Scan for the cell matching the given text and deliver its [X, Y] coordinate at center. 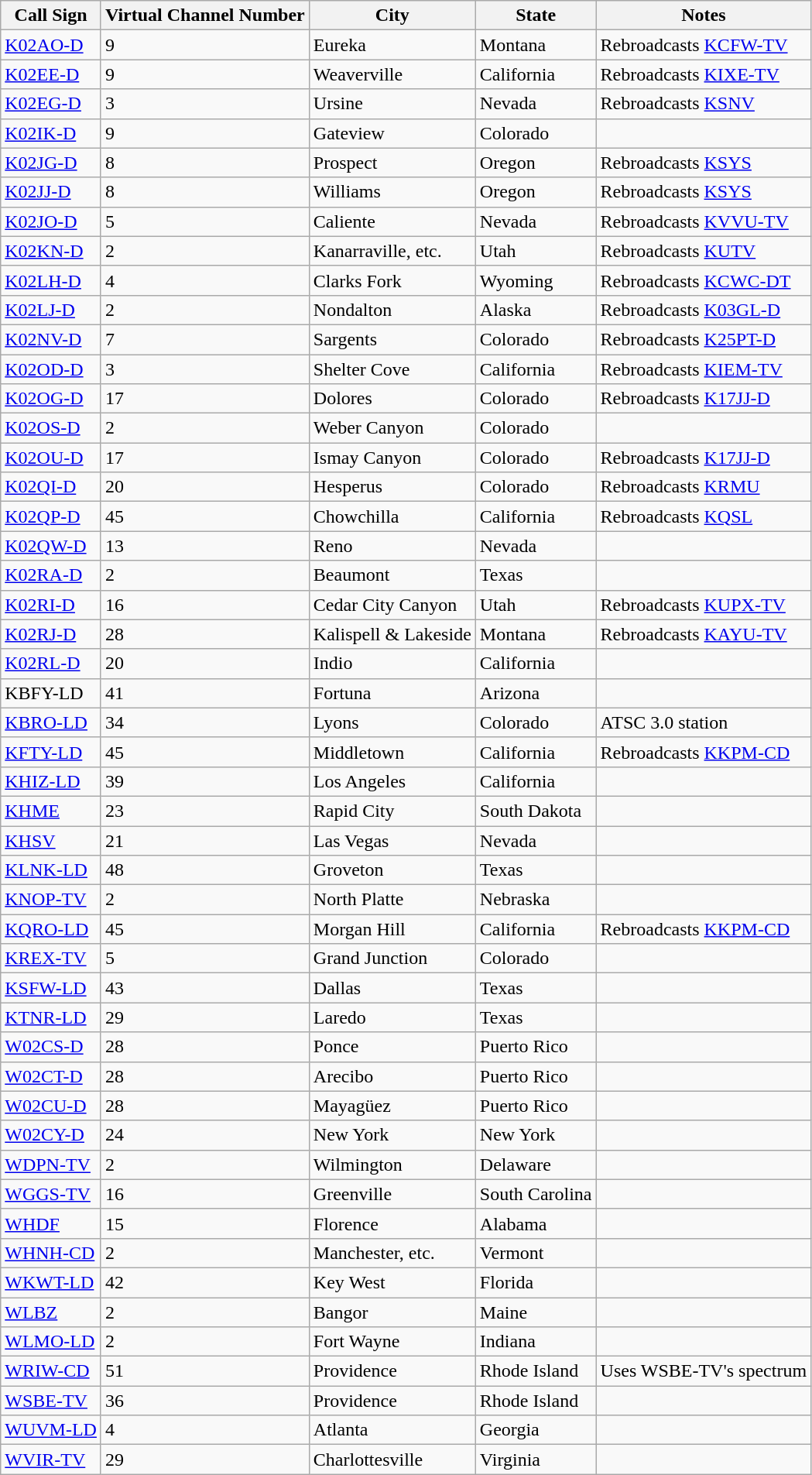
Laredo [392, 1017]
Manchester, etc. [392, 1253]
Weber Canyon [392, 428]
48 [204, 870]
Beaumont [392, 575]
KHSV [51, 840]
KFTY-LD [51, 752]
Rebroadcasts KUTV [704, 251]
Rebroadcasts KIXE-TV [704, 74]
24 [204, 1135]
KNOP-TV [51, 900]
K02RJ-D [51, 634]
K02EG-D [51, 104]
Reno [392, 546]
Rebroadcasts KIEM-TV [704, 369]
K02RA-D [51, 575]
Fort Wayne [392, 1342]
K02KN-D [51, 251]
Rebroadcasts KAYU-TV [704, 634]
K02JG-D [51, 163]
Ursine [392, 104]
Lyons [392, 722]
KREX-TV [51, 959]
Georgia [536, 1430]
Hesperus [392, 487]
Rebroadcasts KCFW-TV [704, 45]
7 [204, 339]
Clarks Fork [392, 280]
WUVM-LD [51, 1430]
Ponce [392, 1047]
13 [204, 546]
Sargents [392, 339]
Grand Junction [392, 959]
K02RI-D [51, 605]
Rebroadcasts KQSL [704, 516]
KHME [51, 811]
Cedar City Canyon [392, 605]
ATSC 3.0 station [704, 722]
K02EE-D [51, 74]
Groveton [392, 870]
KBRO-LD [51, 722]
Rebroadcasts K03GL-D [704, 310]
WHDF [51, 1223]
K02IK-D [51, 133]
Nondalton [392, 310]
Virtual Channel Number [204, 15]
Arizona [536, 693]
Prospect [392, 163]
Rebroadcasts KRMU [704, 487]
Las Vegas [392, 840]
Dolores [392, 399]
KTNR-LD [51, 1017]
K02OD-D [51, 369]
Eureka [392, 45]
WLBZ [51, 1312]
W02CY-D [51, 1135]
Key West [392, 1282]
Nebraska [536, 900]
Call Sign [51, 15]
Morgan Hill [392, 929]
Charlottesville [392, 1460]
Rebroadcasts KVVU-TV [704, 221]
K02QP-D [51, 516]
WGGS-TV [51, 1194]
City [392, 15]
Rapid City [392, 811]
K02AO-D [51, 45]
K02JO-D [51, 221]
K02OG-D [51, 399]
Middletown [392, 752]
K02QW-D [51, 546]
Alaska [536, 310]
Bangor [392, 1312]
Greenville [392, 1194]
Kalispell & Lakeside [392, 634]
34 [204, 722]
KSFW-LD [51, 988]
Gateview [392, 133]
W02CU-D [51, 1106]
K02NV-D [51, 339]
WSBE-TV [51, 1401]
Arecibo [392, 1076]
Notes [704, 15]
Weaverville [392, 74]
Fortuna [392, 693]
KBFY-LD [51, 693]
Dallas [392, 988]
Wilmington [392, 1165]
Los Angeles [392, 781]
Ismay Canyon [392, 458]
23 [204, 811]
KHIZ-LD [51, 781]
21 [204, 840]
Rebroadcasts KUPX-TV [704, 605]
43 [204, 988]
Virginia [536, 1460]
North Platte [392, 900]
South Carolina [536, 1194]
K02LJ-D [51, 310]
Florida [536, 1282]
Uses WSBE-TV's spectrum [704, 1371]
WVIR-TV [51, 1460]
K02JJ-D [51, 192]
Vermont [536, 1253]
W02CS-D [51, 1047]
Shelter Cove [392, 369]
WRIW-CD [51, 1371]
Rebroadcasts KSNV [704, 104]
W02CT-D [51, 1076]
Rebroadcasts KCWC-DT [704, 280]
Maine [536, 1312]
K02OU-D [51, 458]
Caliente [392, 221]
Rebroadcasts K25PT-D [704, 339]
15 [204, 1223]
51 [204, 1371]
WKWT-LD [51, 1282]
K02QI-D [51, 487]
Indiana [536, 1342]
KLNK-LD [51, 870]
Chowchilla [392, 516]
WDPN-TV [51, 1165]
39 [204, 781]
Williams [392, 192]
K02OS-D [51, 428]
42 [204, 1282]
Alabama [536, 1223]
KQRO-LD [51, 929]
36 [204, 1401]
Florence [392, 1223]
K02LH-D [51, 280]
Delaware [536, 1165]
Wyoming [536, 280]
State [536, 15]
41 [204, 693]
South Dakota [536, 811]
Mayagüez [392, 1106]
WLMO-LD [51, 1342]
Indio [392, 664]
Kanarraville, etc. [392, 251]
WHNH-CD [51, 1253]
K02RL-D [51, 664]
Atlanta [392, 1430]
